Scan for the cell matching the given text and deliver its (x, y) coordinate at center. 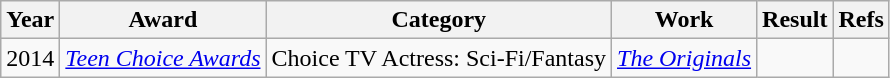
Category (438, 20)
Work (684, 20)
The Originals (684, 58)
Teen Choice Awards (163, 58)
Result (795, 20)
Year (30, 20)
Award (163, 20)
Choice TV Actress: Sci-Fi/Fantasy (438, 58)
Refs (861, 20)
2014 (30, 58)
